Find where the given text appears and provide that cell's center as [X, Y] coordinate. 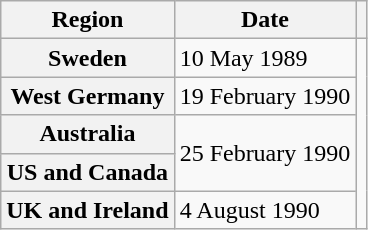
25 February 1990 [265, 153]
Date [265, 20]
US and Canada [88, 172]
Region [88, 20]
Sweden [88, 58]
10 May 1989 [265, 58]
West Germany [88, 96]
19 February 1990 [265, 96]
4 August 1990 [265, 210]
Australia [88, 134]
UK and Ireland [88, 210]
